Pinpoint the cell where the given text exists, returning its (x, y) midpoint coordinate. 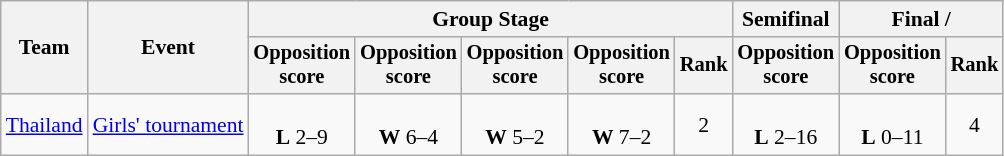
W 5–2 (516, 124)
Girls' tournament (168, 124)
W 6–4 (408, 124)
4 (975, 124)
Final / (921, 19)
Event (168, 48)
L 2–9 (302, 124)
L 2–16 (786, 124)
Semifinal (786, 19)
Group Stage (491, 19)
2 (704, 124)
L 0–11 (892, 124)
W 7–2 (622, 124)
Thailand (44, 124)
Team (44, 48)
